Provide the (X, Y) coordinate of the cell's center where the given text is located.  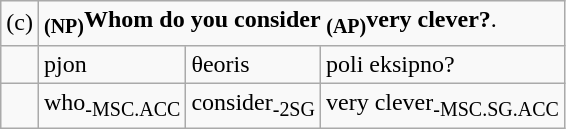
poli eksipno? (442, 64)
very clever-MSC.SG.ACC (442, 105)
consider-2SG (254, 105)
θeoris (254, 64)
(c) (20, 23)
(NP)Whom do you consider (AP)very clever?. (301, 23)
pjon (112, 64)
who-MSC.ACC (112, 105)
